Detect which cell encompasses the target text, then output its (X, Y) center coordinate. 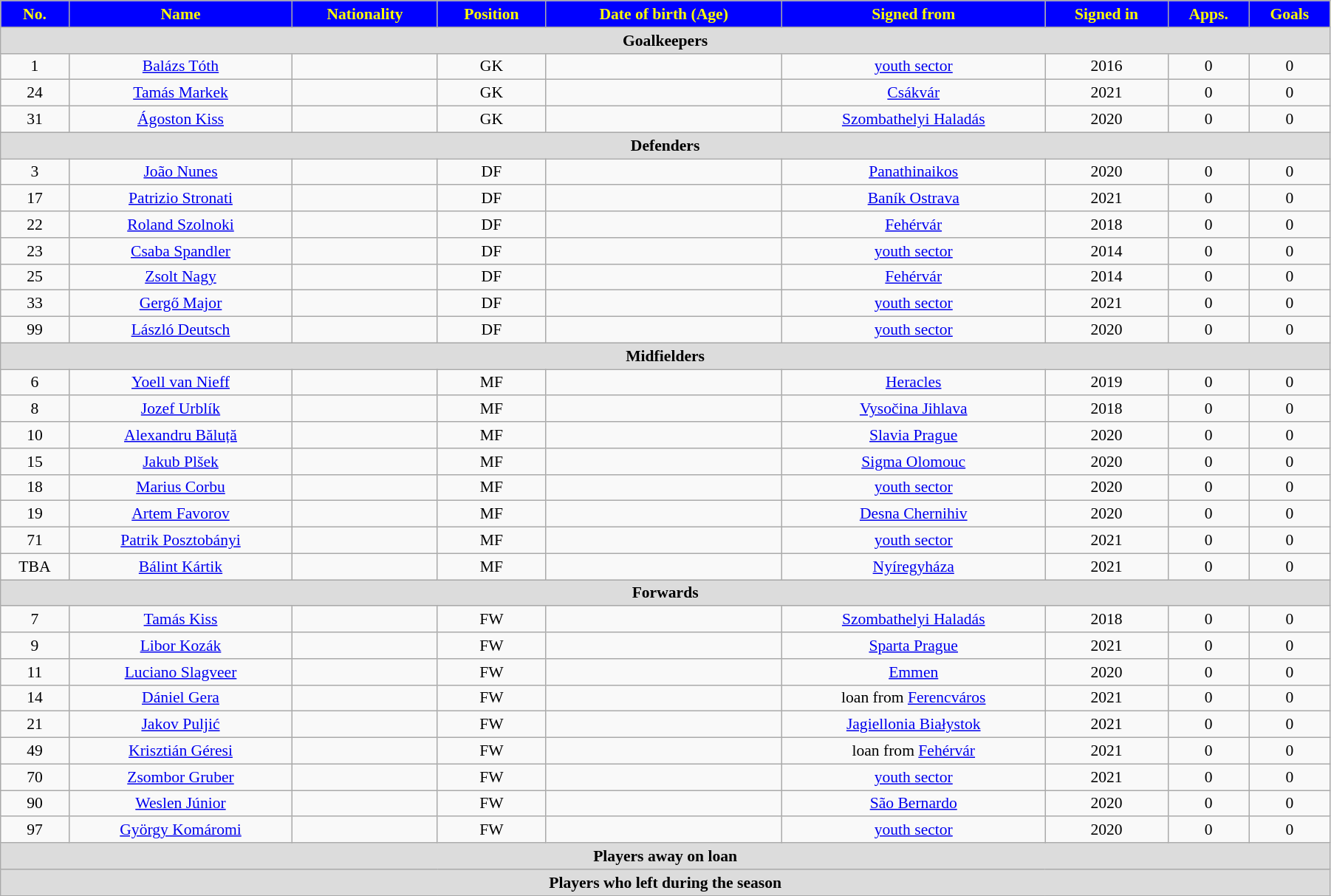
Signed in (1106, 14)
Zsombor Gruber (180, 777)
György Komáromi (180, 830)
Ágoston Kiss (180, 120)
90 (35, 804)
Signed from (914, 14)
Players away on loan (665, 856)
14 (35, 698)
22 (35, 225)
3 (35, 172)
70 (35, 777)
2016 (1106, 66)
Jakub Plšek (180, 462)
99 (35, 330)
São Bernardo (914, 804)
23 (35, 251)
Patrik Posztobányi (180, 541)
Defenders (665, 146)
Luciano Slagveer (180, 672)
Nyíregyháza (914, 567)
László Deutsch (180, 330)
Patrizio Stronati (180, 199)
1 (35, 66)
97 (35, 830)
Marius Corbu (180, 488)
Vysočina Jihlava (914, 409)
8 (35, 409)
Panathinaikos (914, 172)
24 (35, 93)
25 (35, 277)
Dániel Gera (180, 698)
Nationality (365, 14)
Krisztián Géresi (180, 751)
Slavia Prague (914, 435)
Balázs Tóth (180, 66)
11 (35, 672)
loan from Fehérvár (914, 751)
Date of birth (Age) (664, 14)
21 (35, 725)
Apps. (1208, 14)
49 (35, 751)
10 (35, 435)
TBA (35, 567)
71 (35, 541)
33 (35, 304)
2019 (1106, 383)
Heracles (914, 383)
Roland Szolnoki (180, 225)
Jakov Puljić (180, 725)
loan from Ferencváros (914, 698)
Zsolt Nagy (180, 277)
Goalkeepers (665, 41)
Goals (1290, 14)
Baník Ostrava (914, 199)
6 (35, 383)
Weslen Júnior (180, 804)
Forwards (665, 593)
9 (35, 646)
Tamás Markek (180, 93)
Gergő Major (180, 304)
Csaba Spandler (180, 251)
19 (35, 514)
Sparta Prague (914, 646)
No. (35, 14)
João Nunes (180, 172)
Sigma Olomouc (914, 462)
Position (491, 14)
18 (35, 488)
17 (35, 199)
Bálint Kártik (180, 567)
Desna Chernihiv (914, 514)
Alexandru Băluță (180, 435)
Csákvár (914, 93)
Artem Favorov (180, 514)
15 (35, 462)
Yoell van Nieff (180, 383)
31 (35, 120)
Name (180, 14)
Emmen (914, 672)
Jozef Urblík (180, 409)
Jagiellonia Białystok (914, 725)
Tamás Kiss (180, 620)
Midfielders (665, 356)
7 (35, 620)
Players who left during the season (665, 883)
Libor Kozák (180, 646)
